Extract the (X, Y) coordinate from the center of the cell holding the provided text.  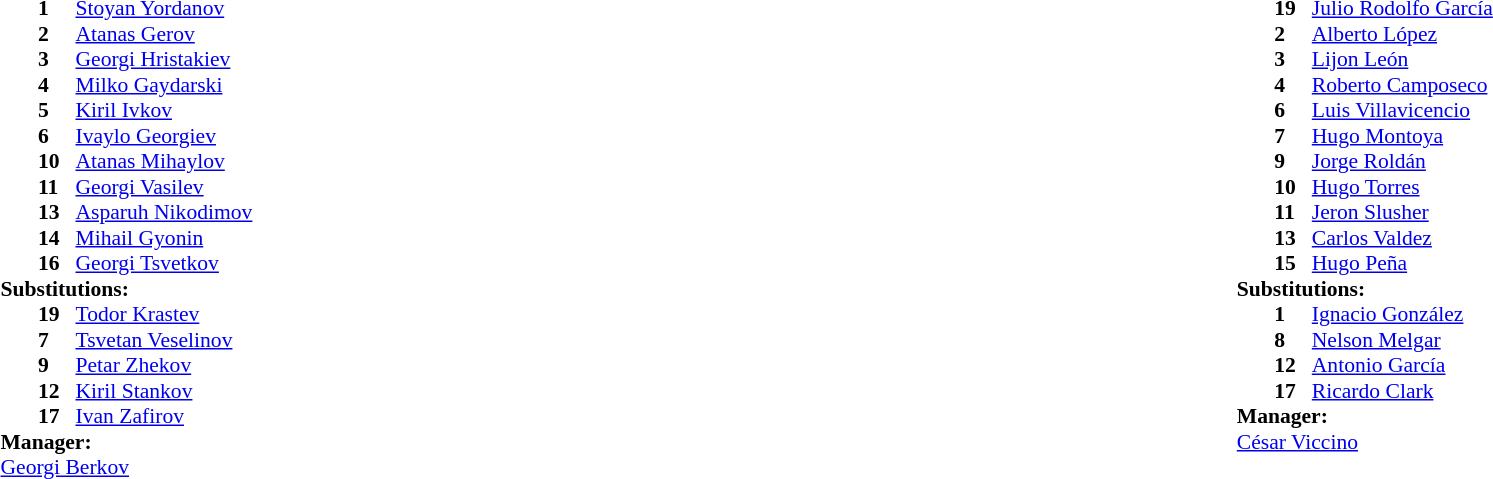
Georgi Hristakiev (164, 59)
Todor Krastev (164, 315)
8 (1293, 340)
Roberto Camposeco (1402, 85)
Ricardo Clark (1402, 391)
Alberto López (1402, 34)
Jorge Roldán (1402, 161)
Luis Villavicencio (1402, 111)
Mihail Gyonin (164, 238)
Lijon León (1402, 59)
Milko Gaydarski (164, 85)
Asparuh Nikodimov (164, 213)
1 (1293, 315)
Kiril Stankov (164, 391)
Tsvetan Veselinov (164, 340)
Ivan Zafirov (164, 417)
Georgi Vasilev (164, 187)
Petar Zhekov (164, 365)
Carlos Valdez (1402, 238)
Ivaylo Georgiev (164, 136)
Jeron Slusher (1402, 213)
Antonio García (1402, 365)
Ignacio González (1402, 315)
Atanas Gerov (164, 34)
14 (57, 238)
Kiril Ivkov (164, 111)
Hugo Peña (1402, 263)
César Viccino (1365, 442)
Hugo Montoya (1402, 136)
19 (57, 315)
Hugo Torres (1402, 187)
5 (57, 111)
15 (1293, 263)
Georgi Tsvetkov (164, 263)
Atanas Mihaylov (164, 161)
16 (57, 263)
Nelson Melgar (1402, 340)
